For the text-containing cell, return its midpoint in [x, y] coordinate format. 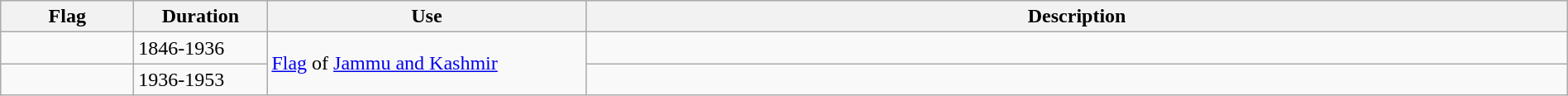
1846-1936 [200, 48]
Flag of Jammu and Kashmir [427, 64]
Description [1077, 17]
Duration [200, 17]
1936-1953 [200, 79]
Flag [68, 17]
Use [427, 17]
